Output the (x, y) coordinate of the center of the cell containing the given text.  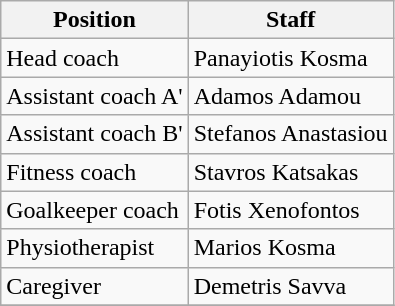
Staff (290, 20)
Assistant coach A' (94, 96)
Goalkeeper coach (94, 210)
Assistant coach B' (94, 134)
Caregiver (94, 286)
Head coach (94, 58)
Position (94, 20)
Stefanos Anastasiou (290, 134)
Fitness coach (94, 172)
Adamos Adamou (290, 96)
Marios Kosma (290, 248)
Panayiotis Kosma (290, 58)
Stavros Katsakas (290, 172)
Fotis Xenofontos (290, 210)
Physiotherapist (94, 248)
Demetris Savva (290, 286)
